For the text-containing cell, return its midpoint in (X, Y) coordinate format. 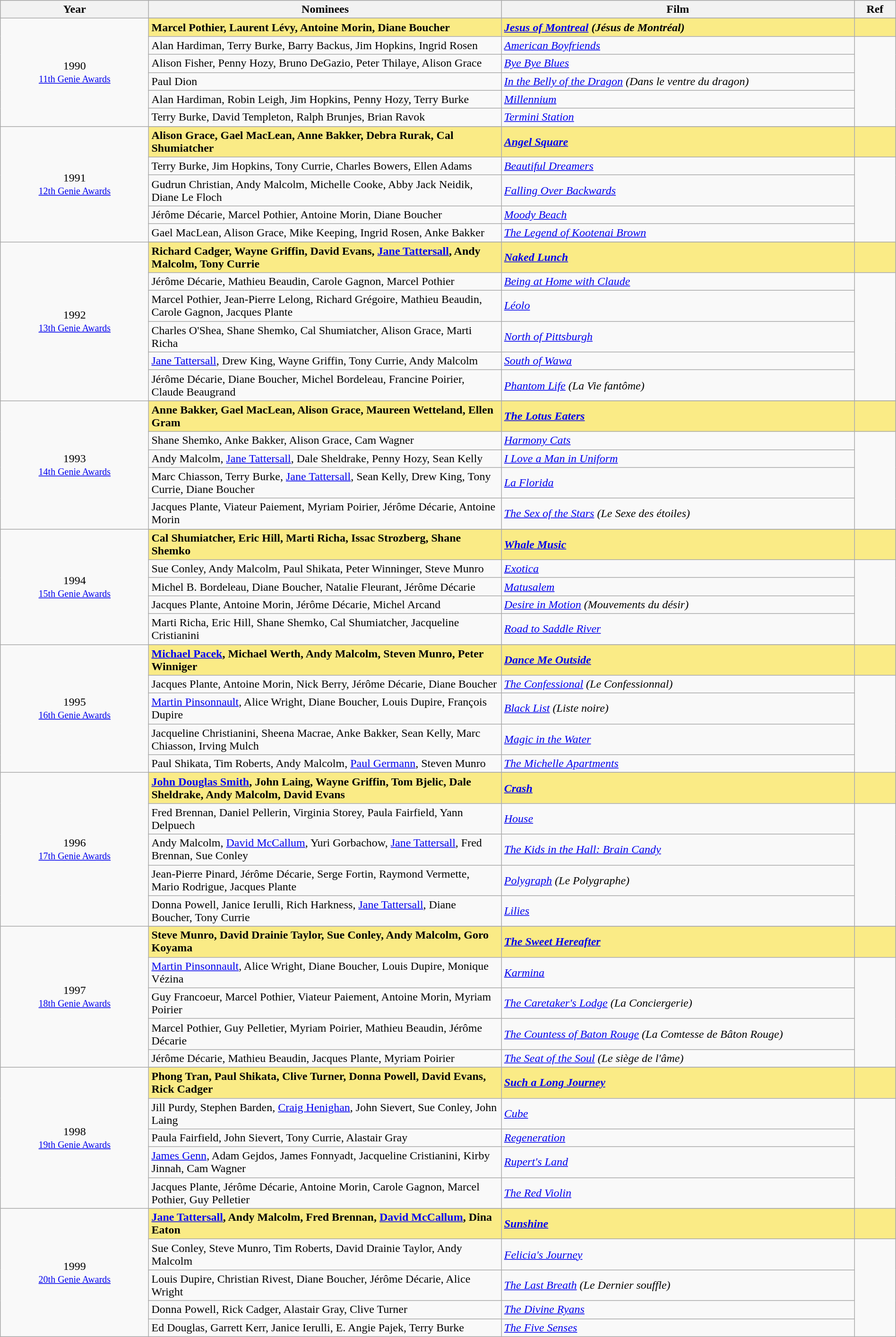
1991 12th Genie Awards (75, 184)
I Love a Man in Uniform (678, 458)
Lilies (678, 911)
Jill Purdy, Stephen Barden, Craig Henighan, John Sievert, Sue Conley, John Laing (325, 1113)
1992 13th Genie Awards (75, 321)
Marcel Pothier, Jean-Pierre Lelong, Richard Grégoire, Mathieu Beaudin, Carole Gagnon, Jacques Plante (325, 306)
North of Pittsburgh (678, 336)
1993 14th Genie Awards (75, 465)
Jérôme Décarie, Mathieu Beaudin, Carole Gagnon, Marcel Pothier (325, 282)
Millennium (678, 99)
1999 20th Genie Awards (75, 1272)
Andy Malcolm, Jane Tattersall, Dale Sheldrake, Penny Hozy, Sean Kelly (325, 458)
Road to Saddle River (678, 629)
Phantom Life (La Vie fantôme) (678, 386)
1994 15th Genie Awards (75, 587)
1997 18th Genie Awards (75, 997)
1990 11th Genie Awards (75, 72)
Shane Shemko, Anke Bakker, Alison Grace, Cam Wagner (325, 440)
John Douglas Smith, John Laing, Wayne Griffin, Tom Bjelic, Dale Sheldrake, Andy Malcolm, David Evans (325, 788)
Polygraph (Le Polygraphe) (678, 880)
Crash (678, 788)
Richard Cadger, Wayne Griffin, David Evans, Jane Tattersall, Andy Malcolm, Tony Currie (325, 257)
Marc Chiasson, Terry Burke, Jane Tattersall, Sean Kelly, Drew King, Tony Currie, Diane Boucher (325, 483)
The Michelle Apartments (678, 764)
Gudrun Christian, Andy Malcolm, Michelle Cooke, Abby Jack Neidik, Diane Le Floch (325, 190)
House (678, 819)
The Caretaker's Lodge (La Conciergerie) (678, 1003)
Martin Pinsonnault, Alice Wright, Diane Boucher, Louis Dupire, François Dupire (325, 709)
Magic in the Water (678, 739)
Léolo (678, 306)
Paul Dion (325, 81)
Michael Pacek, Michael Werth, Andy Malcolm, Steven Munro, Peter Winniger (325, 660)
1996 17th Genie Awards (75, 850)
Charles O'Shea, Shane Shemko, Cal Shumiatcher, Alison Grace, Marti Richa (325, 336)
Regeneration (678, 1138)
The Lotus Eaters (678, 416)
The Legend of Kootenai Brown (678, 233)
Jérôme Décarie, Diane Boucher, Michel Bordeleau, Francine Poirier, Claude Beaugrand (325, 386)
South of Wawa (678, 361)
Donna Powell, Rick Cadger, Alastair Gray, Clive Turner (325, 1310)
Such a Long Journey (678, 1082)
Alison Fisher, Penny Hozy, Bruno DeGazio, Peter Thilaye, Alison Grace (325, 63)
Sue Conley, Andy Malcolm, Paul Shikata, Peter Winninger, Steve Munro (325, 569)
Paula Fairfield, John Sievert, Tony Currie, Alastair Gray (325, 1138)
Dance Me Outside (678, 660)
Sunshine (678, 1224)
Michel B. Bordeleau, Diane Boucher, Natalie Fleurant, Jérôme Décarie (325, 587)
The Seat of the Soul (Le siège de l'âme) (678, 1058)
Felicia's Journey (678, 1254)
1995 16th Genie Awards (75, 709)
Jérôme Décarie, Mathieu Beaudin, Jacques Plante, Myriam Poirier (325, 1058)
Matusalem (678, 587)
Nominees (325, 9)
Ed Douglas, Garrett Kerr, Janice Ierulli, E. Angie Pajek, Terry Burke (325, 1328)
Paul Shikata, Tim Roberts, Andy Malcolm, Paul Germann, Steven Munro (325, 764)
Jacques Plante, Antoine Morin, Jérôme Décarie, Michel Arcand (325, 604)
Beautiful Dreamers (678, 166)
Marcel Pothier, Guy Pelletier, Myriam Poirier, Mathieu Beaudin, Jérôme Décarie (325, 1034)
Terry Burke, David Templeton, Ralph Brunjes, Brian Ravok (325, 117)
La Florida (678, 483)
Sue Conley, Steve Munro, Tim Roberts, David Drainie Taylor, Andy Malcolm (325, 1254)
The Confessional (Le Confessionnal) (678, 684)
Naked Lunch (678, 257)
Jesus of Montreal (Jésus de Montréal) (678, 27)
The Last Breath (Le Dernier souffle) (678, 1285)
Whale Music (678, 544)
Phong Tran, Paul Shikata, Clive Turner, Donna Powell, David Evans, Rick Cadger (325, 1082)
Cube (678, 1113)
Gael MacLean, Alison Grace, Mike Keeping, Ingrid Rosen, Anke Bakker (325, 233)
Anne Bakker, Gael MacLean, Alison Grace, Maureen Wetteland, Ellen Gram (325, 416)
Alan Hardiman, Terry Burke, Barry Backus, Jim Hopkins, Ingrid Rosen (325, 45)
The Red Violin (678, 1193)
Jacques Plante, Jérôme Décarie, Antoine Morin, Carole Gagnon, Marcel Pothier, Guy Pelletier (325, 1193)
Steve Munro, David Drainie Taylor, Sue Conley, Andy Malcolm, Goro Koyama (325, 941)
James Genn, Adam Gejdos, James Fonnyadt, Jacqueline Cristianini, Kirby Jinnah, Cam Wagner (325, 1163)
Jean-Pierre Pinard, Jérôme Décarie, Serge Fortin, Raymond Vermette, Mario Rodrigue, Jacques Plante (325, 880)
The Kids in the Hall: Brain Candy (678, 850)
Jérôme Décarie, Marcel Pothier, Antoine Morin, Diane Boucher (325, 215)
American Boyfriends (678, 45)
Harmony Cats (678, 440)
Film (678, 9)
The Sweet Hereafter (678, 941)
Bye Bye Blues (678, 63)
Black List (Liste noire) (678, 709)
Guy Francoeur, Marcel Pothier, Viateur Paiement, Antoine Morin, Myriam Poirier (325, 1003)
Louis Dupire, Christian Rivest, Diane Boucher, Jérôme Décarie, Alice Wright (325, 1285)
Martin Pinsonnault, Alice Wright, Diane Boucher, Louis Dupire, Monique Vézina (325, 973)
Cal Shumiatcher, Eric Hill, Marti Richa, Issac Strozberg, Shane Shemko (325, 544)
The Sex of the Stars (Le Sexe des étoiles) (678, 513)
Andy Malcolm, David McCallum, Yuri Gorbachow, Jane Tattersall, Fred Brennan, Sue Conley (325, 850)
Donna Powell, Janice Ierulli, Rich Harkness, Jane Tattersall, Diane Boucher, Tony Currie (325, 911)
Fred Brennan, Daniel Pellerin, Virginia Storey, Paula Fairfield, Yann Delpuech (325, 819)
Terry Burke, Jim Hopkins, Tony Currie, Charles Bowers, Ellen Adams (325, 166)
Desire in Motion (Mouvements du désir) (678, 604)
Being at Home with Claude (678, 282)
In the Belly of the Dragon (Dans le ventre du dragon) (678, 81)
Alison Grace, Gael MacLean, Anne Bakker, Debra Rurak, Cal Shumiatcher (325, 142)
Angel Square (678, 142)
The Countess of Baton Rouge (La Comtesse de Bâton Rouge) (678, 1034)
Jane Tattersall, Andy Malcolm, Fred Brennan, David McCallum, Dina Eaton (325, 1224)
Ref (875, 9)
Exotica (678, 569)
Jacques Plante, Viateur Paiement, Myriam Poirier, Jérôme Décarie, Antoine Morin (325, 513)
Jacques Plante, Antoine Morin, Nick Berry, Jérôme Décarie, Diane Boucher (325, 684)
Marti Richa, Eric Hill, Shane Shemko, Cal Shumiatcher, Jacqueline Cristianini (325, 629)
Jacqueline Christianini, Sheena Macrae, Anke Bakker, Sean Kelly, Marc Chiasson, Irving Mulch (325, 739)
Rupert's Land (678, 1163)
Falling Over Backwards (678, 190)
1998 19th Genie Awards (75, 1138)
Moody Beach (678, 215)
Year (75, 9)
Karmina (678, 973)
Marcel Pothier, Laurent Lévy, Antoine Morin, Diane Boucher (325, 27)
Alan Hardiman, Robin Leigh, Jim Hopkins, Penny Hozy, Terry Burke (325, 99)
The Divine Ryans (678, 1310)
Jane Tattersall, Drew King, Wayne Griffin, Tony Currie, Andy Malcolm (325, 361)
Termini Station (678, 117)
The Five Senses (678, 1328)
